Return the [x, y] coordinate for the center point of the cell that contains the specified text.  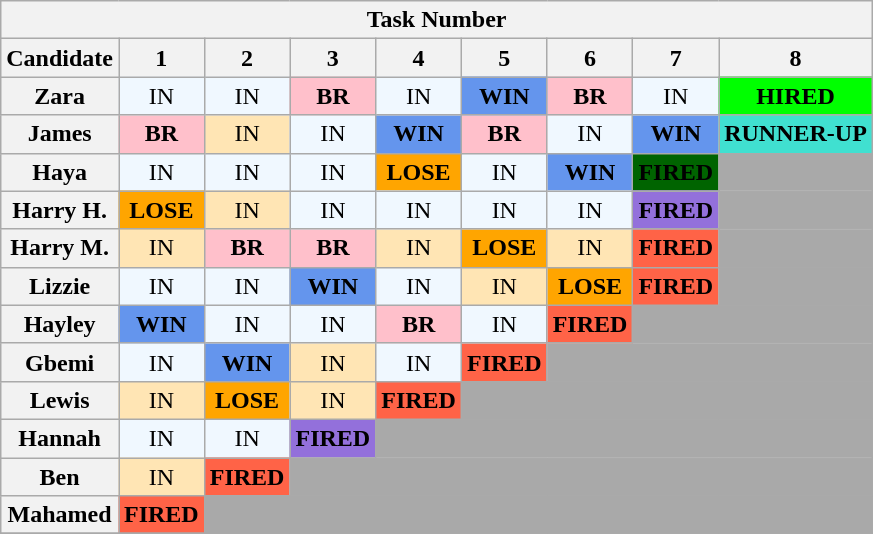
Harry M. [60, 248]
Mahamed [60, 515]
Hannah [60, 438]
Lewis [60, 400]
3 [333, 58]
6 [590, 58]
RUNNER-UP [796, 134]
2 [247, 58]
Hayley [60, 324]
4 [419, 58]
Harry H. [60, 210]
Task Number [437, 20]
8 [796, 58]
HIRED [796, 96]
James [60, 134]
5 [504, 58]
Candidate [60, 58]
Lizzie [60, 286]
Zara [60, 96]
7 [676, 58]
1 [161, 58]
Haya [60, 172]
Ben [60, 477]
Gbemi [60, 362]
